Return (X, Y) of the center of cell containing provided text 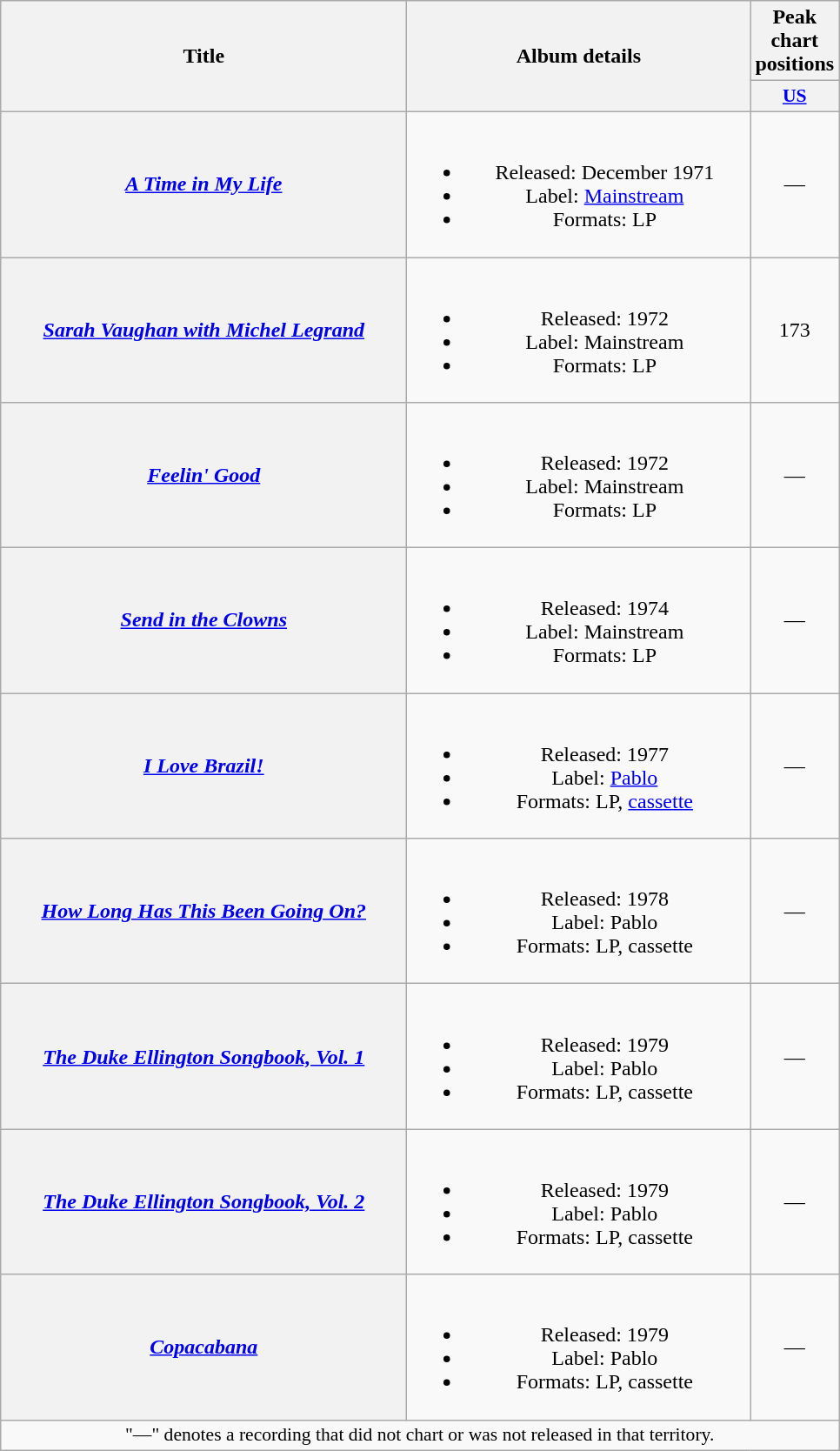
The Duke Ellington Songbook, Vol. 2 (203, 1202)
The Duke Ellington Songbook, Vol. 1 (203, 1056)
US (795, 97)
"—" denotes a recording that did not chart or was not released in that territory. (420, 1435)
Released: 1977Label: PabloFormats: LP, cassette (579, 766)
Sarah Vaughan with Michel Legrand (203, 331)
Title (203, 57)
Send in the Clowns (203, 621)
Peakchartpositions (795, 41)
Released: December 1971Label: MainstreamFormats: LP (579, 184)
Copacabana (203, 1347)
A Time in My Life (203, 184)
173 (795, 331)
Released: 1974Label: MainstreamFormats: LP (579, 621)
Released: 1978Label: PabloFormats: LP, cassette (579, 912)
I Love Brazil! (203, 766)
Feelin' Good (203, 475)
How Long Has This Been Going On? (203, 912)
Album details (579, 57)
